Locate the cell with the specified text and output its (x, y) center coordinate. 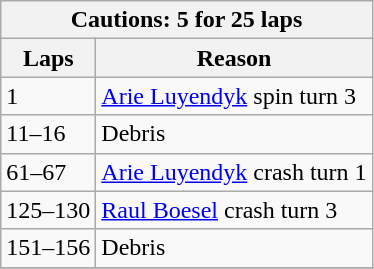
1 (48, 96)
Raul Boesel crash turn 3 (234, 210)
151–156 (48, 248)
61–67 (48, 172)
Arie Luyendyk spin turn 3 (234, 96)
Cautions: 5 for 25 laps (186, 20)
Reason (234, 58)
11–16 (48, 134)
Laps (48, 58)
125–130 (48, 210)
Arie Luyendyk crash turn 1 (234, 172)
